Return the [X, Y] coordinate for the center point of the cell that contains the specified text.  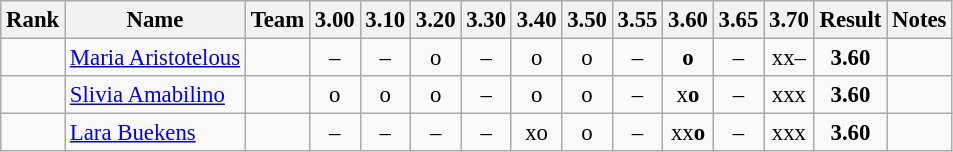
Team [277, 20]
3.50 [587, 20]
Maria Aristotelous [156, 58]
3.40 [536, 20]
3.30 [486, 20]
Name [156, 20]
xxo [688, 133]
3.70 [789, 20]
Slivia Amabilino [156, 95]
Rank [33, 20]
Notes [920, 20]
3.65 [738, 20]
Result [850, 20]
3.20 [435, 20]
3.00 [335, 20]
3.55 [637, 20]
Lara Buekens [156, 133]
xx– [789, 58]
3.10 [385, 20]
